Capture the cell that displays the provided text and extract its (X, Y) central coordinate. 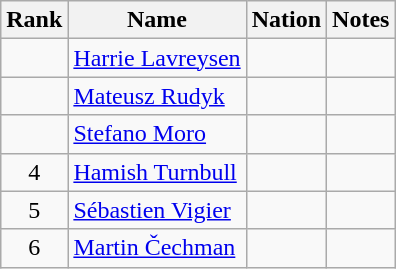
Harrie Lavreysen (157, 58)
6 (34, 248)
Sébastien Vigier (157, 210)
Martin Čechman (157, 248)
5 (34, 210)
Rank (34, 20)
Hamish Turnbull (157, 172)
Notes (361, 20)
Nation (286, 20)
4 (34, 172)
Stefano Moro (157, 134)
Mateusz Rudyk (157, 96)
Name (157, 20)
